Output the (x, y) coordinate of the center of the cell containing the given text.  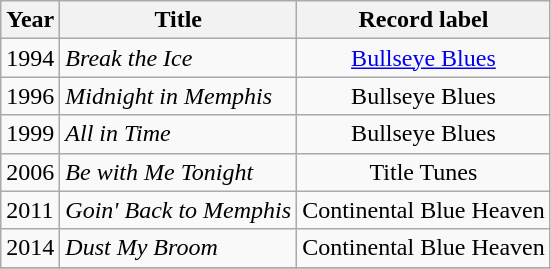
2014 (30, 248)
Record label (424, 20)
All in Time (178, 134)
Goin' Back to Memphis (178, 210)
Title Tunes (424, 172)
1994 (30, 58)
1996 (30, 96)
Be with Me Tonight (178, 172)
Year (30, 20)
1999 (30, 134)
Break the Ice (178, 58)
2006 (30, 172)
2011 (30, 210)
Dust My Broom (178, 248)
Midnight in Memphis (178, 96)
Title (178, 20)
